Return (x, y) of the center of cell containing provided text 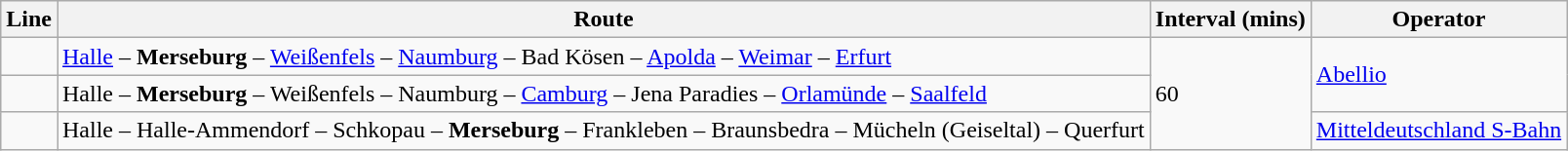
Line (29, 19)
Halle – Merseburg – Weißenfels – Naumburg – Camburg – Jena Paradies – Orlamünde – Saalfeld (603, 94)
Abellio (1438, 75)
60 (1231, 94)
Operator (1438, 19)
Route (603, 19)
Interval (mins) (1231, 19)
Halle – Merseburg – Weißenfels – Naumburg – Bad Kösen – Apolda – Weimar – Erfurt (603, 57)
Mitteldeutschland S-Bahn (1438, 131)
Halle – Halle-Ammendorf – Schkopau – Merseburg – Frankleben – Braunsbedra – Mücheln (Geiseltal) – Querfurt (603, 131)
